Identify which cell holds the provided text, then report its [X, Y] central coordinate. 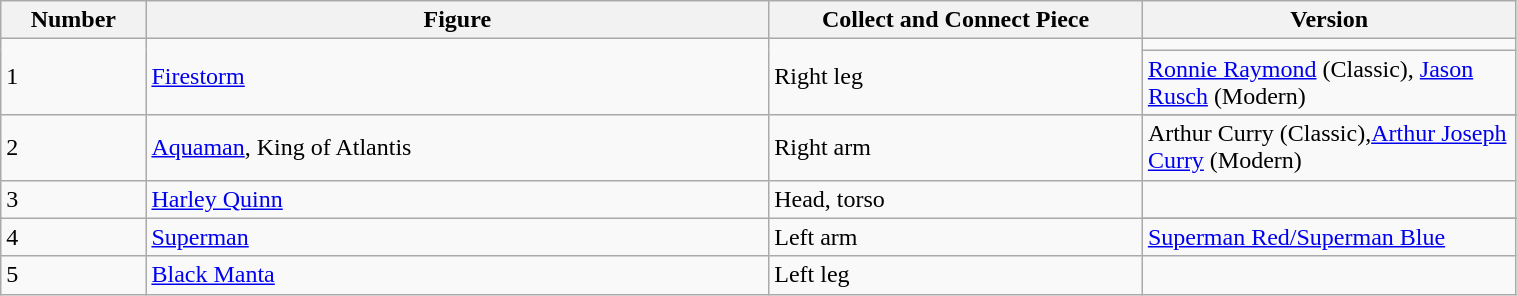
Black Manta [458, 275]
Arthur Curry (Classic),Arthur Joseph Curry (Modern) [1329, 148]
3 [74, 199]
Left arm [956, 237]
Harley Quinn [458, 199]
Collect and Connect Piece [956, 20]
Firestorm [458, 77]
Aquaman, King of Atlantis [458, 148]
2 [74, 148]
Version [1329, 20]
Superman [458, 237]
Number [74, 20]
Right arm [956, 148]
Superman Red/Superman Blue [1329, 237]
Left leg [956, 275]
Figure [458, 20]
Head, torso [956, 199]
Ronnie Raymond (Classic), Jason Rusch (Modern) [1329, 82]
5 [74, 275]
1 [74, 77]
Right leg [956, 77]
4 [74, 237]
